Extract the [x, y] coordinate from the center of the cell holding the provided text.  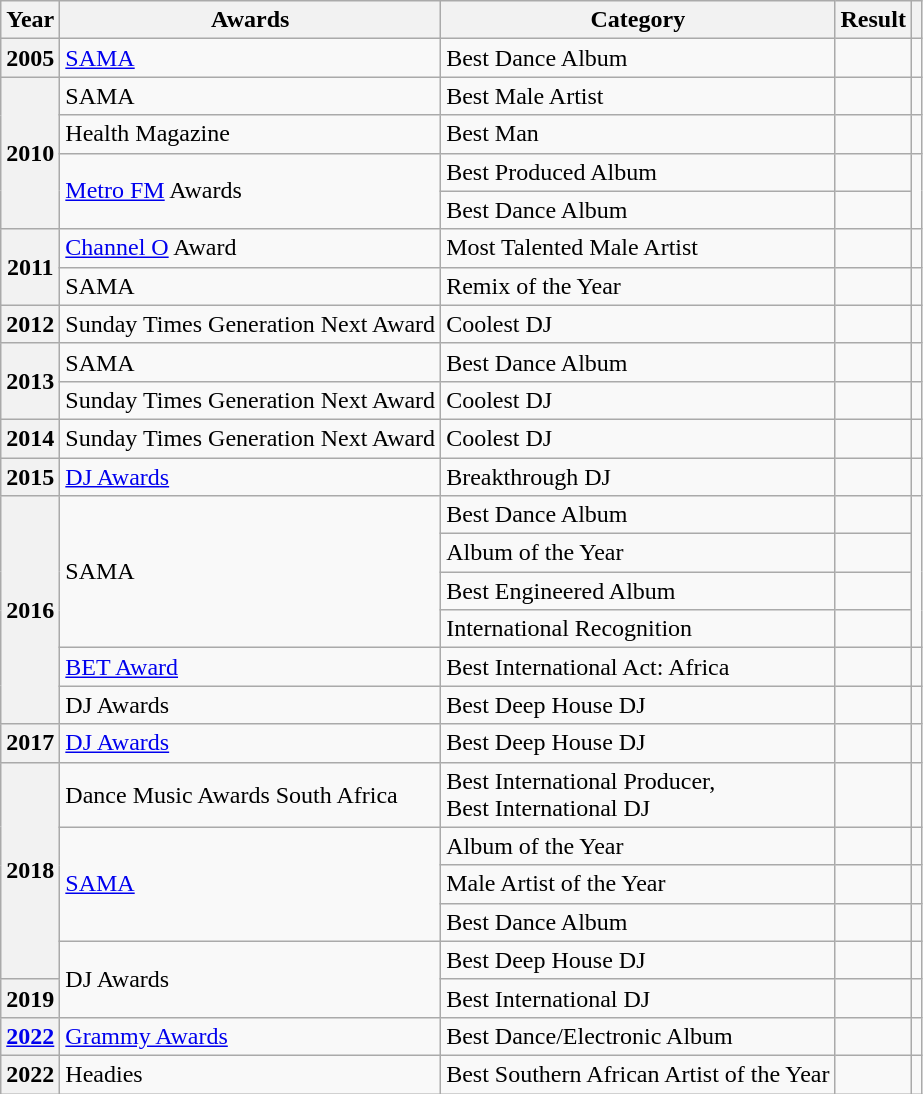
Health Magazine [250, 134]
Best Dance/Electronic Album [638, 1036]
Category [638, 20]
Best International Act: Africa [638, 667]
2010 [30, 153]
2011 [30, 267]
International Recognition [638, 629]
2012 [30, 324]
Remix of the Year [638, 286]
BET Award [250, 667]
Best International DJ [638, 998]
Metro FM Awards [250, 191]
2014 [30, 438]
Result [873, 20]
2019 [30, 998]
Grammy Awards [250, 1036]
Headies [250, 1074]
2016 [30, 610]
2018 [30, 870]
Best Produced Album [638, 172]
Best International Producer,Best International DJ [638, 794]
Channel O Award [250, 248]
Best Southern African Artist of the Year [638, 1074]
2017 [30, 743]
Breakthrough DJ [638, 477]
Year [30, 20]
Best Man [638, 134]
2013 [30, 381]
Best Male Artist [638, 96]
Dance Music Awards South Africa [250, 794]
Most Talented Male Artist [638, 248]
Best Engineered Album [638, 591]
Male Artist of the Year [638, 884]
2015 [30, 477]
Awards [250, 20]
2005 [30, 58]
